For the text-containing cell, return its midpoint in (x, y) coordinate format. 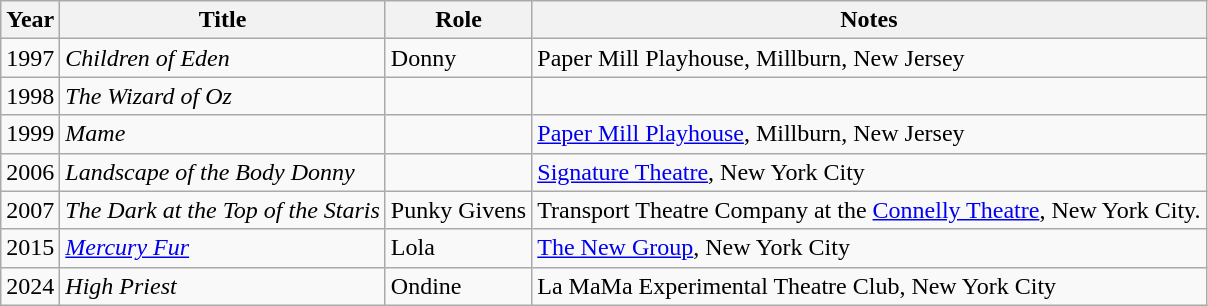
Mercury Fur (223, 248)
Ondine (458, 286)
High Priest (223, 286)
The New Group, New York City (869, 248)
Year (30, 20)
Role (458, 20)
The Dark at the Top of the Staris (223, 210)
2006 (30, 172)
2015 (30, 248)
1998 (30, 96)
Punky Givens (458, 210)
2024 (30, 286)
Mame (223, 134)
Lola (458, 248)
Donny (458, 58)
1999 (30, 134)
Notes (869, 20)
Children of Eden (223, 58)
Title (223, 20)
The Wizard of Oz (223, 96)
2007 (30, 210)
1997 (30, 58)
Landscape of the Body Donny (223, 172)
Transport Theatre Company at the Connelly Theatre, New York City. (869, 210)
La MaMa Experimental Theatre Club, New York City (869, 286)
Signature Theatre, New York City (869, 172)
